Locate the cell with the specified text and output its (x, y) center coordinate. 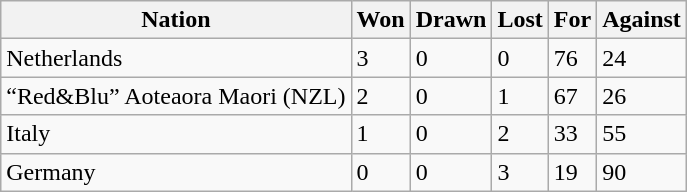
26 (642, 96)
For (572, 20)
Germany (176, 172)
Against (642, 20)
Lost (520, 20)
Nation (176, 20)
“Red&Blu” Aoteaora Maori (NZL) (176, 96)
Italy (176, 134)
Won (380, 20)
24 (642, 58)
76 (572, 58)
Netherlands (176, 58)
19 (572, 172)
Drawn (451, 20)
67 (572, 96)
33 (572, 134)
90 (642, 172)
55 (642, 134)
